For the text-containing cell, return its midpoint in [X, Y] coordinate format. 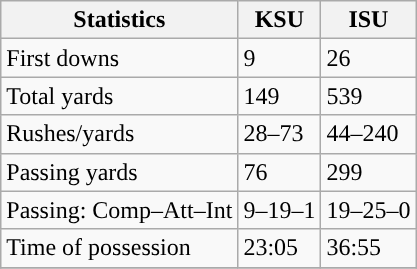
9–19–1 [280, 210]
ISU [368, 20]
Total yards [120, 96]
26 [368, 58]
28–73 [280, 134]
44–240 [368, 134]
76 [280, 172]
Passing yards [120, 172]
23:05 [280, 248]
KSU [280, 20]
539 [368, 96]
First downs [120, 58]
19–25–0 [368, 210]
36:55 [368, 248]
299 [368, 172]
Statistics [120, 20]
Passing: Comp–Att–Int [120, 210]
Rushes/yards [120, 134]
Time of possession [120, 248]
149 [280, 96]
9 [280, 58]
